From the cell containing the given text, extract its center point as (x, y) coordinate. 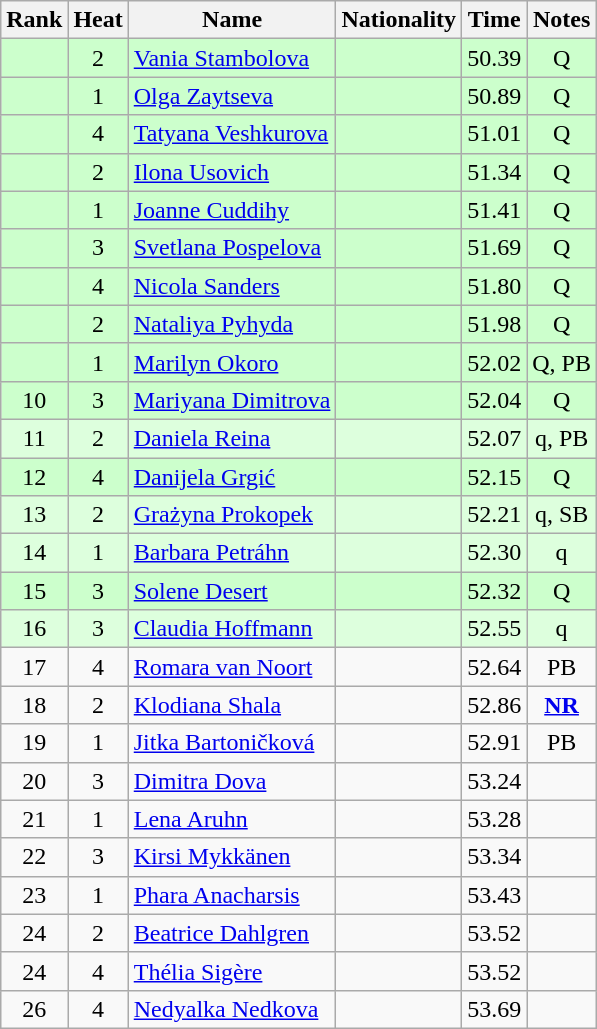
52.21 (494, 515)
15 (34, 591)
12 (34, 477)
53.34 (494, 857)
52.30 (494, 553)
53.28 (494, 819)
Rank (34, 20)
Ilona Usovich (232, 172)
53.43 (494, 895)
13 (34, 515)
Olga Zaytseva (232, 96)
q, PB (562, 438)
Barbara Petráhn (232, 553)
Nataliya Pyhyda (232, 324)
11 (34, 438)
17 (34, 667)
52.91 (494, 743)
23 (34, 895)
Daniela Reina (232, 438)
Notes (562, 20)
52.07 (494, 438)
Kirsi Mykkänen (232, 857)
Vania Stambolova (232, 58)
Q, PB (562, 362)
Beatrice Dahlgren (232, 933)
50.89 (494, 96)
Danijela Grgić (232, 477)
51.01 (494, 134)
Mariyana Dimitrova (232, 400)
Nationality (399, 20)
q, SB (562, 515)
NR (562, 705)
52.32 (494, 591)
51.69 (494, 248)
53.69 (494, 1009)
Jitka Bartoničková (232, 743)
Solene Desert (232, 591)
18 (34, 705)
Dimitra Dova (232, 781)
Grażyna Prokopek (232, 515)
50.39 (494, 58)
Klodiana Shala (232, 705)
Phara Anacharsis (232, 895)
Claudia Hoffmann (232, 629)
Thélia Sigère (232, 971)
Heat (98, 20)
51.34 (494, 172)
Time (494, 20)
Name (232, 20)
14 (34, 553)
51.41 (494, 210)
52.04 (494, 400)
Nicola Sanders (232, 286)
51.80 (494, 286)
Romara van Noort (232, 667)
16 (34, 629)
Svetlana Pospelova (232, 248)
51.98 (494, 324)
26 (34, 1009)
Joanne Cuddihy (232, 210)
20 (34, 781)
53.24 (494, 781)
10 (34, 400)
52.86 (494, 705)
Lena Aruhn (232, 819)
52.64 (494, 667)
52.15 (494, 477)
52.02 (494, 362)
Marilyn Okoro (232, 362)
21 (34, 819)
Tatyana Veshkurova (232, 134)
19 (34, 743)
Nedyalka Nedkova (232, 1009)
22 (34, 857)
52.55 (494, 629)
